Capture the cell that displays the provided text and extract its [X, Y] central coordinate. 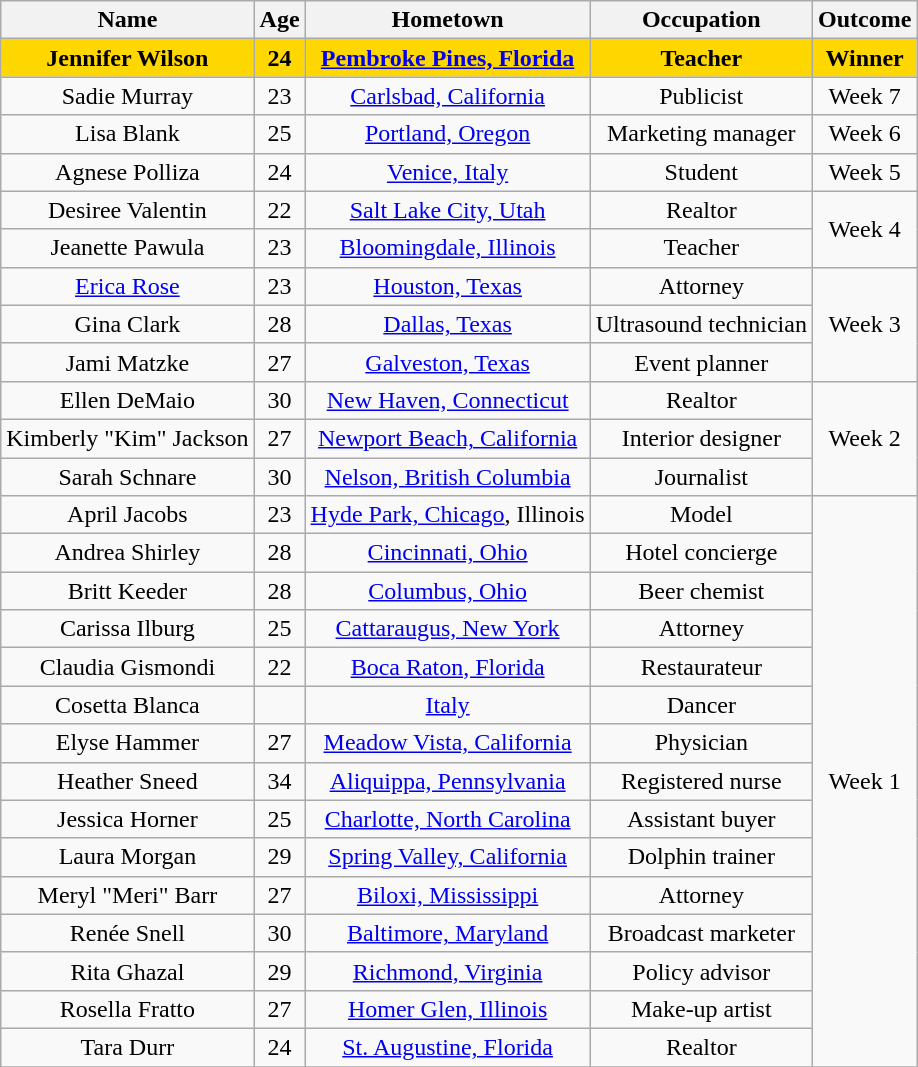
Gina Clark [128, 324]
Beer chemist [701, 591]
Rita Ghazal [128, 971]
Italy [448, 705]
Elyse Hammer [128, 743]
Nelson, British Columbia [448, 477]
Newport Beach, California [448, 438]
Model [701, 515]
Cosetta Blanca [128, 705]
Jami Matzke [128, 362]
Event planner [701, 362]
Tara Durr [128, 1047]
Dancer [701, 705]
Carissa Ilburg [128, 629]
Pembroke Pines, Florida [448, 58]
Cattaraugus, New York [448, 629]
Meryl "Meri" Barr [128, 895]
April Jacobs [128, 515]
Journalist [701, 477]
Laura Morgan [128, 857]
Erica Rose [128, 286]
Venice, Italy [448, 172]
Interior designer [701, 438]
Claudia Gismondi [128, 667]
Desiree Valentin [128, 210]
Cincinnati, Ohio [448, 553]
Charlotte, North Carolina [448, 819]
Publicist [701, 96]
Week 3 [864, 324]
Assistant buyer [701, 819]
Marketing manager [701, 134]
Hyde Park, Chicago, Illinois [448, 515]
Columbus, Ohio [448, 591]
Broadcast marketer [701, 933]
Week 7 [864, 96]
Age [280, 20]
New Haven, Connecticut [448, 400]
34 [280, 781]
Registered nurse [701, 781]
Homer Glen, Illinois [448, 1009]
Week 2 [864, 438]
Salt Lake City, Utah [448, 210]
Physician [701, 743]
Houston, Texas [448, 286]
Name [128, 20]
Winner [864, 58]
Jessica Horner [128, 819]
Britt Keeder [128, 591]
Spring Valley, California [448, 857]
Ellen DeMaio [128, 400]
Dallas, Texas [448, 324]
Dolphin trainer [701, 857]
Lisa Blank [128, 134]
Portland, Oregon [448, 134]
Jeanette Pawula [128, 248]
Week 4 [864, 229]
Renée Snell [128, 933]
St. Augustine, Florida [448, 1047]
Occupation [701, 20]
Week 5 [864, 172]
Hotel concierge [701, 553]
Hometown [448, 20]
Sarah Schnare [128, 477]
Week 1 [864, 782]
Biloxi, Mississippi [448, 895]
Ultrasound technician [701, 324]
Policy advisor [701, 971]
Make-up artist [701, 1009]
Agnese Polliza [128, 172]
Richmond, Virginia [448, 971]
Sadie Murray [128, 96]
Galveston, Texas [448, 362]
Rosella Fratto [128, 1009]
Student [701, 172]
Outcome [864, 20]
Jennifer Wilson [128, 58]
Kimberly "Kim" Jackson [128, 438]
Week 6 [864, 134]
Bloomingdale, Illinois [448, 248]
Meadow Vista, California [448, 743]
Heather Sneed [128, 781]
Boca Raton, Florida [448, 667]
Aliquippa, Pennsylvania [448, 781]
Andrea Shirley [128, 553]
Baltimore, Maryland [448, 933]
Carlsbad, California [448, 96]
Restaurateur [701, 667]
